Identify which cell holds the provided text, then report its [x, y] central coordinate. 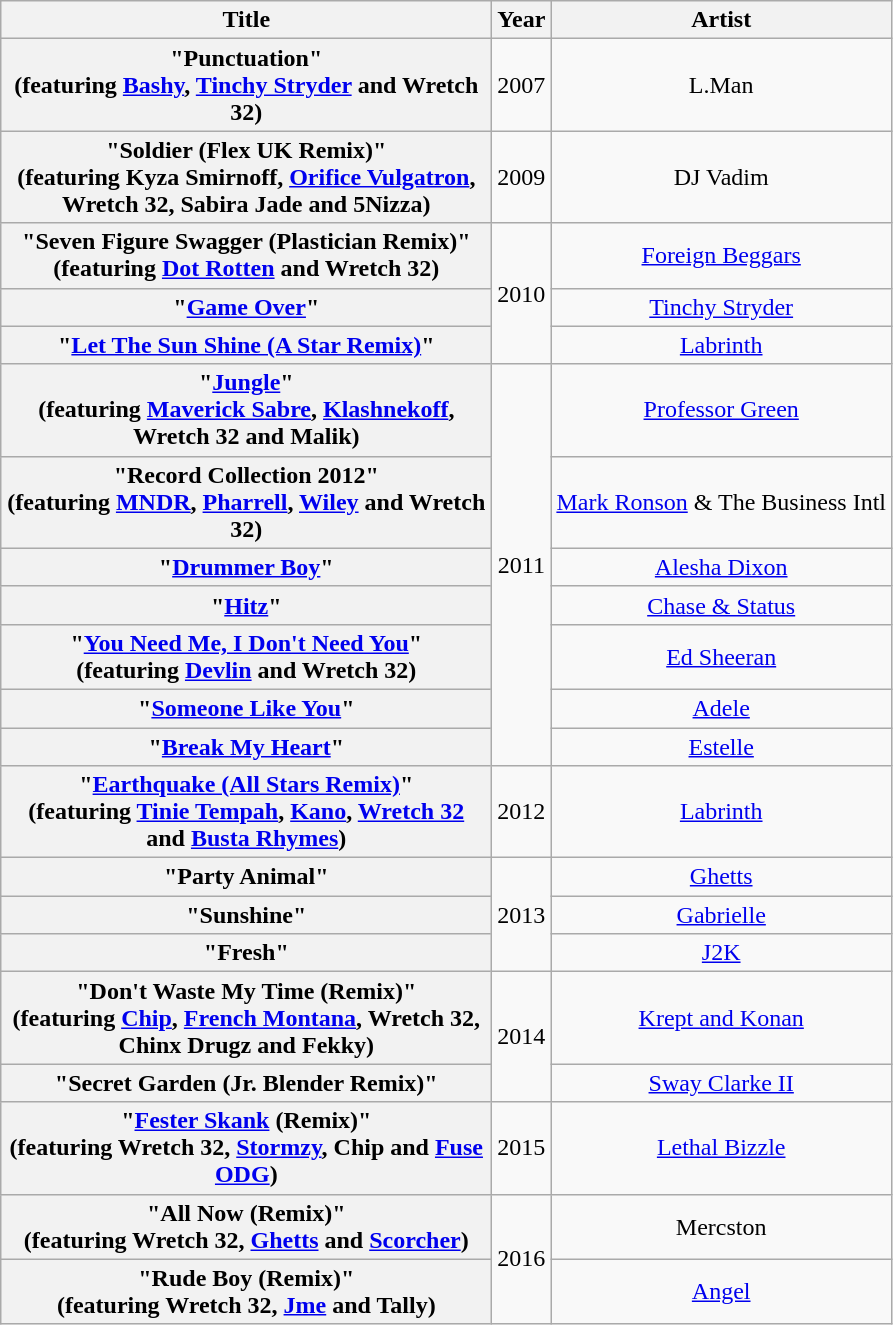
"Record Collection 2012"(featuring MNDR, Pharrell, Wiley and Wretch 32) [246, 502]
Gabrielle [722, 915]
"Fresh" [246, 953]
"Secret Garden (Jr. Blender Remix)" [246, 1083]
"Don't Waste My Time (Remix)"(featuring Chip, French Montana, Wretch 32, Chinx Drugz and Fekky) [246, 1018]
"Rude Boy (Remix)"(featuring Wretch 32, Jme and Tally) [246, 1292]
2009 [522, 177]
"Fester Skank (Remix)"(featuring Wretch 32, Stormzy, Chip and Fuse ODG) [246, 1148]
"Sunshine" [246, 915]
"Drummer Boy" [246, 567]
2013 [522, 915]
"Hitz" [246, 605]
"Someone Like You" [246, 708]
Foreign Beggars [722, 256]
DJ Vadim [722, 177]
2012 [522, 812]
J2K [722, 953]
Ghetts [722, 877]
Chase & Status [722, 605]
Adele [722, 708]
"Game Over" [246, 307]
"Party Animal" [246, 877]
Estelle [722, 747]
Sway Clarke II [722, 1083]
L.Man [722, 85]
Title [246, 20]
2016 [522, 1259]
Mercston [722, 1226]
2014 [522, 1037]
Angel [722, 1292]
2007 [522, 85]
Year [522, 20]
2015 [522, 1148]
"Jungle"(featuring Maverick Sabre, Klashnekoff, Wretch 32 and Malik) [246, 410]
"All Now (Remix)"(featuring Wretch 32, Ghetts and Scorcher) [246, 1226]
"Seven Figure Swagger (Plastician Remix)" (featuring Dot Rotten and Wretch 32) [246, 256]
"Break My Heart" [246, 747]
2011 [522, 564]
"Soldier (Flex UK Remix)"(featuring Kyza Smirnoff, Orifice Vulgatron, Wretch 32, Sabira Jade and 5Nizza) [246, 177]
"Punctuation"(featuring Bashy, Tinchy Stryder and Wretch 32) [246, 85]
2010 [522, 294]
"You Need Me, I Don't Need You"(featuring Devlin and Wretch 32) [246, 656]
Tinchy Stryder [722, 307]
"Let The Sun Shine (A Star Remix)" [246, 345]
Artist [722, 20]
Krept and Konan [722, 1018]
Mark Ronson & The Business Intl [722, 502]
Lethal Bizzle [722, 1148]
Alesha Dixon [722, 567]
"Earthquake (All Stars Remix)"(featuring Tinie Tempah, Kano, Wretch 32 and Busta Rhymes) [246, 812]
Ed Sheeran [722, 656]
Professor Green [722, 410]
